Identify which cell holds the provided text, then report its (X, Y) central coordinate. 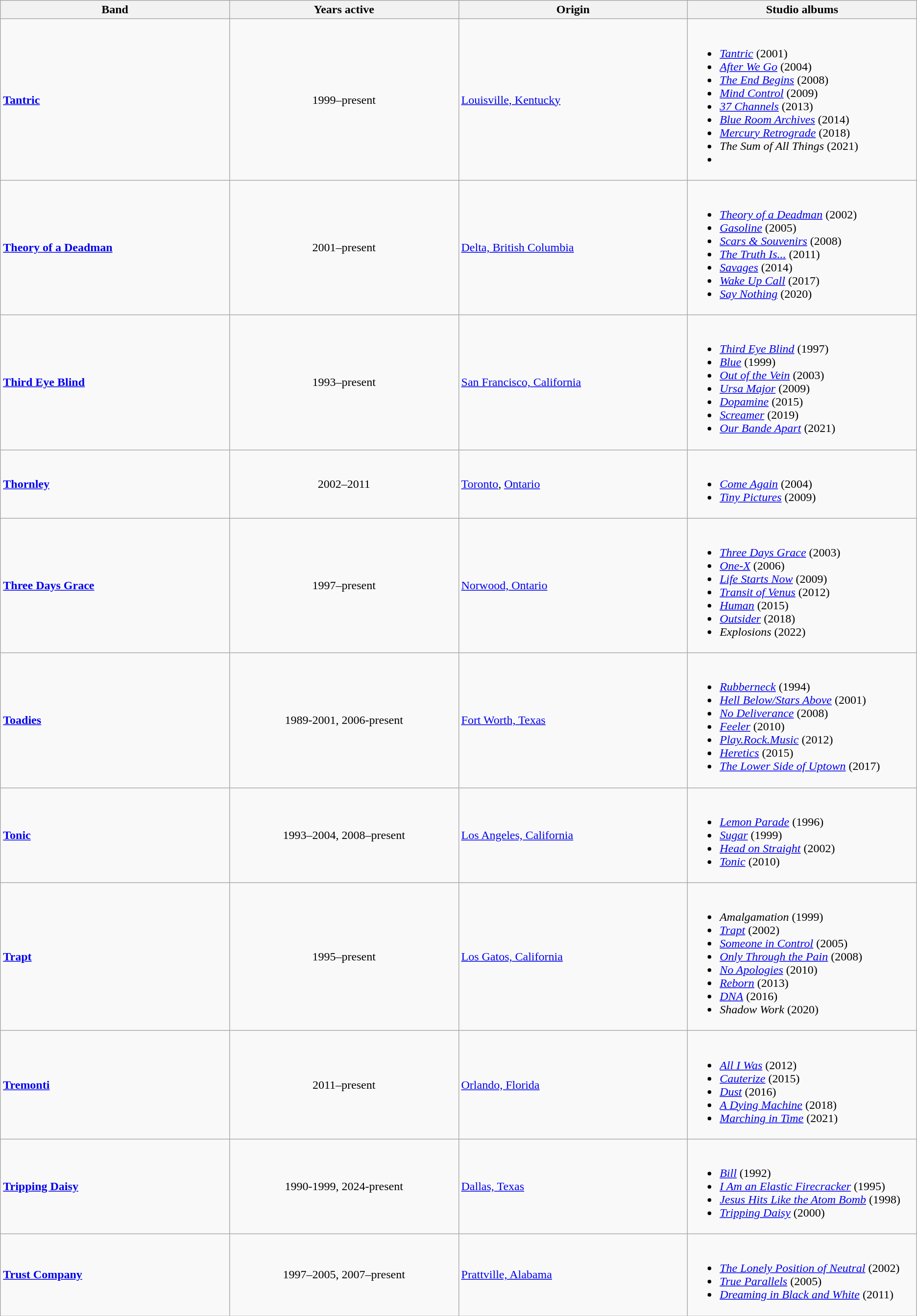
Studio albums (802, 10)
Tremonti (115, 1084)
1997–2005, 2007–present (344, 1274)
Tantric (115, 100)
Tonic (115, 835)
Bill (1992)I Am an Elastic Firecracker (1995)Jesus Hits Like the Atom Bomb (1998)Tripping Daisy (2000) (802, 1186)
All I Was (2012)Cauterize (2015)Dust (2016)A Dying Machine (2018)Marching in Time (2021) (802, 1084)
Prattville, Alabama (573, 1274)
Rubberneck (1994)Hell Below/Stars Above (2001)No Deliverance (2008)Feeler (2010)Play.Rock.Music (2012)Heretics (2015)The Lower Side of Uptown (2017) (802, 720)
Toadies (115, 720)
1989-2001, 2006-present (344, 720)
2002–2011 (344, 484)
1997–present (344, 586)
San Francisco, California (573, 382)
Norwood, Ontario (573, 586)
Band (115, 10)
1993–present (344, 382)
Fort Worth, Texas (573, 720)
Dallas, Texas (573, 1186)
Third Eye Blind (1997)Blue (1999)Out of the Vein (2003)Ursa Major (2009)Dopamine (2015)Screamer (2019)Our Bande Apart (2021) (802, 382)
Come Again (2004)Tiny Pictures (2009) (802, 484)
Three Days Grace (2003)One-X (2006)Life Starts Now (2009)Transit of Venus (2012)Human (2015)Outsider (2018)Explosions (2022) (802, 586)
1990-1999, 2024-present (344, 1186)
The Lonely Position of Neutral (2002)True Parallels (2005)Dreaming in Black and White (2011) (802, 1274)
Delta, British Columbia (573, 248)
2001–present (344, 248)
Toronto, Ontario (573, 484)
1995–present (344, 957)
1993–2004, 2008–present (344, 835)
2011–present (344, 1084)
Trust Company (115, 1274)
Amalgamation (1999)Trapt (2002)Someone in Control (2005)Only Through the Pain (2008)No Apologies (2010)Reborn (2013)DNA (2016)Shadow Work (2020) (802, 957)
Los Angeles, California (573, 835)
Origin (573, 10)
Third Eye Blind (115, 382)
Trapt (115, 957)
Los Gatos, California (573, 957)
Lemon Parade (1996)Sugar (1999)Head on Straight (2002)Tonic (2010) (802, 835)
Thornley (115, 484)
Louisville, Kentucky (573, 100)
Three Days Grace (115, 586)
1999–present (344, 100)
Theory of a Deadman (115, 248)
Theory of a Deadman (2002)Gasoline (2005)Scars & Souvenirs (2008)The Truth Is... (2011)Savages (2014)Wake Up Call (2017)Say Nothing (2020) (802, 248)
Orlando, Florida (573, 1084)
Years active (344, 10)
Tripping Daisy (115, 1186)
